From the cell containing the given text, extract its center point as (X, Y) coordinate. 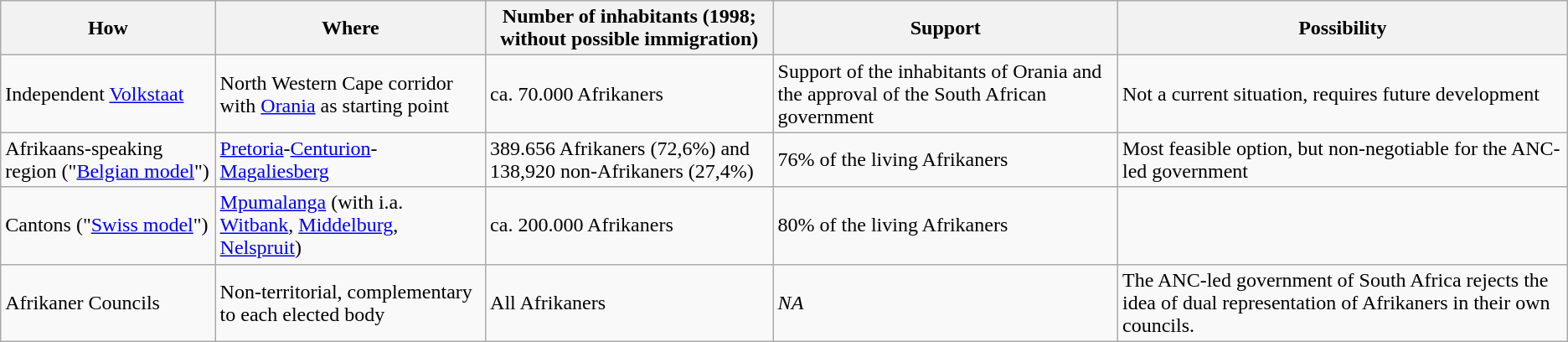
Afrikaans-speaking region ("Belgian model") (108, 159)
Support of the inhabitants of Orania and the approval of the South African government (945, 94)
Not a current situation, requires future development (1342, 94)
389.656 Afrikaners (72,6%) and 138,920 non-Afrikaners (27,4%) (630, 159)
Cantons ("Swiss model") (108, 225)
Possibility (1342, 28)
NA (945, 303)
All Afrikaners (630, 303)
ca. 200.000 Afrikaners (630, 225)
Where (350, 28)
Afrikaner Councils (108, 303)
Non-territorial, complementary to each elected body (350, 303)
Number of inhabitants (1998; without possible immigration) (630, 28)
76% of the living Afrikaners (945, 159)
North Western Cape corridor with Orania as starting point (350, 94)
Pretoria-Centurion-Magaliesberg (350, 159)
How (108, 28)
Support (945, 28)
Independent Volkstaat (108, 94)
Mpumalanga (with i.a. Witbank, Middelburg, Nelspruit) (350, 225)
80% of the living Afrikaners (945, 225)
ca. 70.000 Afrikaners (630, 94)
Most feasible option, but non-negotiable for the ANC-led government (1342, 159)
The ANC-led government of South Africa rejects the idea of dual representation of Afrikaners in their own councils. (1342, 303)
